Extract the (X, Y) coordinate from the center of the cell holding the provided text.  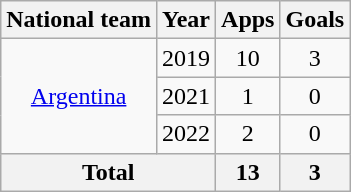
1 (248, 96)
Total (108, 172)
Apps (248, 20)
National team (79, 20)
2 (248, 134)
Year (186, 20)
2022 (186, 134)
Goals (315, 20)
2021 (186, 96)
10 (248, 58)
13 (248, 172)
Argentina (79, 96)
2019 (186, 58)
